Locate the cell with the specified text and output its (X, Y) center coordinate. 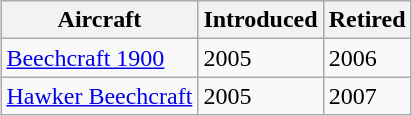
Aircraft (100, 20)
Beechcraft 1900 (100, 58)
2007 (367, 96)
Hawker Beechcraft (100, 96)
Introduced (260, 20)
Retired (367, 20)
2006 (367, 58)
